Identify which cell holds the provided text, then report its [x, y] central coordinate. 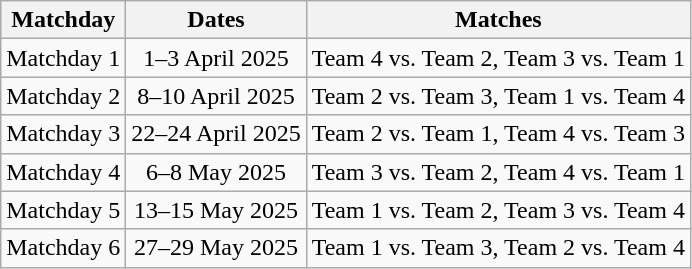
Matchday 4 [64, 172]
22–24 April 2025 [216, 134]
Team 2 vs. Team 3, Team 1 vs. Team 4 [498, 96]
1–3 April 2025 [216, 58]
Matches [498, 20]
8–10 April 2025 [216, 96]
Team 4 vs. Team 2, Team 3 vs. Team 1 [498, 58]
Team 2 vs. Team 1, Team 4 vs. Team 3 [498, 134]
Team 3 vs. Team 2, Team 4 vs. Team 1 [498, 172]
Matchday 3 [64, 134]
Dates [216, 20]
27–29 May 2025 [216, 248]
Matchday 6 [64, 248]
Matchday [64, 20]
6–8 May 2025 [216, 172]
Matchday 1 [64, 58]
Team 1 vs. Team 3, Team 2 vs. Team 4 [498, 248]
Team 1 vs. Team 2, Team 3 vs. Team 4 [498, 210]
Matchday 2 [64, 96]
13–15 May 2025 [216, 210]
Matchday 5 [64, 210]
